From the cell containing the given text, extract its center point as [X, Y] coordinate. 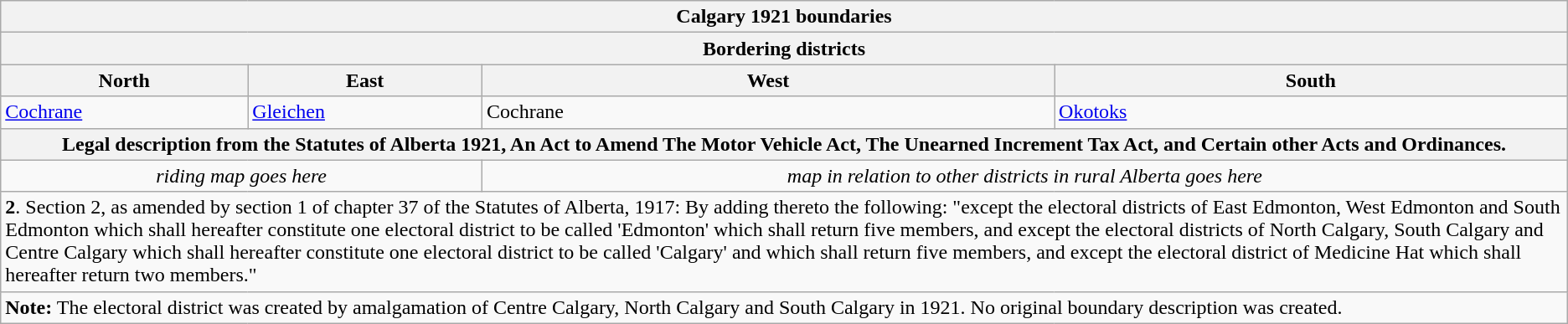
West [769, 80]
North [124, 80]
East [365, 80]
Calgary 1921 boundaries [784, 17]
riding map goes here [241, 176]
Bordering districts [784, 49]
map in relation to other districts in rural Alberta goes here [1025, 176]
South [1312, 80]
Gleichen [365, 112]
Okotoks [1312, 112]
